Search for the cell housing the specified text and yield its [X, Y] center coordinate. 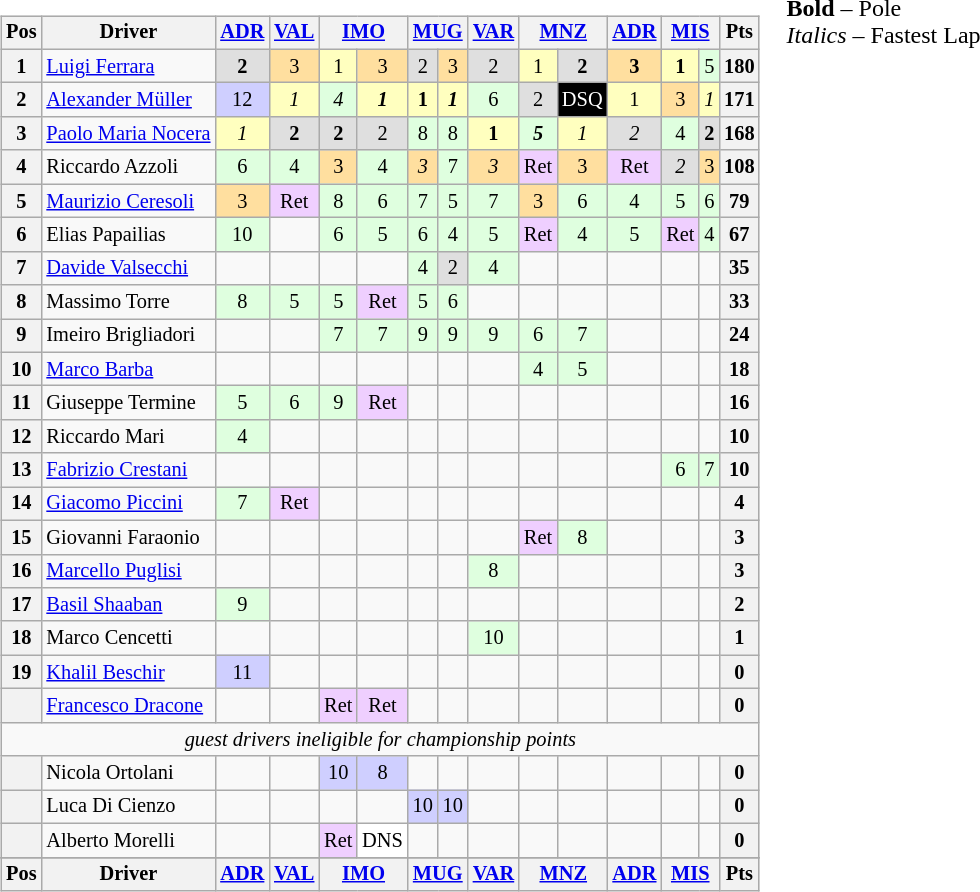
79 [739, 201]
Alberto Morelli [128, 840]
171 [739, 100]
Francesco Dracone [128, 706]
108 [739, 167]
Marcello Puglisi [128, 571]
Marco Cencetti [128, 638]
Marco Barba [128, 369]
DSQ [582, 100]
Davide Valsecchi [128, 268]
Elias Papailias [128, 235]
Giuseppe Termine [128, 403]
Maurizio Ceresoli [128, 201]
13 [21, 470]
33 [739, 302]
Luca Di Cienzo [128, 807]
168 [739, 134]
35 [739, 268]
Massimo Torre [128, 302]
guest drivers ineligible for championship points [380, 739]
19 [21, 672]
Luigi Ferrara [128, 66]
Fabrizio Crestani [128, 470]
Paolo Maria Nocera [128, 134]
17 [21, 605]
24 [739, 336]
Alexander Müller [128, 100]
Basil Shaaban [128, 605]
Giovanni Faraonio [128, 537]
DNS [382, 840]
Riccardo Mari [128, 437]
Nicola Ortolani [128, 773]
Giacomo Piccini [128, 504]
67 [739, 235]
Imeiro Brigliadori [128, 336]
180 [739, 66]
Riccardo Azzoli [128, 167]
Khalil Beschir [128, 672]
14 [21, 504]
15 [21, 537]
